Locate the cell with the specified text and output its (X, Y) center coordinate. 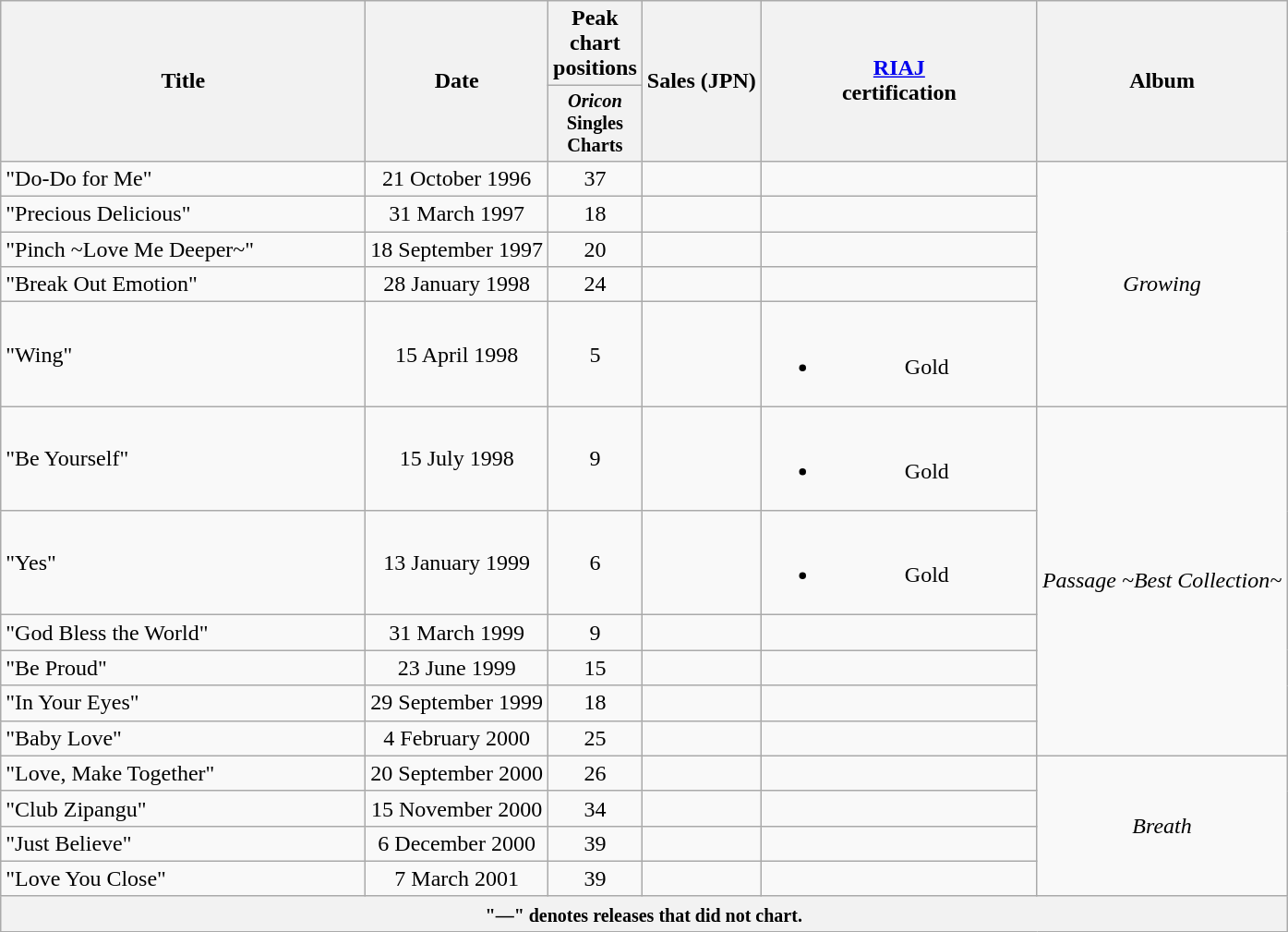
15 (596, 668)
"Be Yourself" (183, 458)
Album (1162, 81)
"Yes" (183, 563)
Peak chart positions (596, 43)
37 (596, 178)
"Be Proud" (183, 668)
Title (183, 81)
28 January 1998 (457, 284)
7 March 2001 (457, 878)
"Love You Close" (183, 878)
"Baby Love" (183, 738)
"Club Zipangu" (183, 808)
Breath (1162, 826)
Passage ~Best Collection~ (1162, 581)
4 February 2000 (457, 738)
15 November 2000 (457, 808)
31 March 1999 (457, 633)
5 (596, 355)
"Precious Delicious" (183, 214)
Oricon Singles Charts (596, 124)
34 (596, 808)
Date (457, 81)
20 September 2000 (457, 773)
"Just Believe" (183, 843)
"Wing" (183, 355)
26 (596, 773)
RIAJcertification (899, 81)
"God Bless the World" (183, 633)
31 March 1997 (457, 214)
24 (596, 284)
21 October 1996 (457, 178)
15 April 1998 (457, 355)
15 July 1998 (457, 458)
13 January 1999 (457, 563)
"Do-Do for Me" (183, 178)
18 September 1997 (457, 249)
20 (596, 249)
"—" denotes releases that did not chart. (644, 914)
Growing (1162, 283)
25 (596, 738)
23 June 1999 (457, 668)
"In Your Eyes" (183, 703)
"Pinch ~Love Me Deeper~" (183, 249)
"Break Out Emotion" (183, 284)
6 (596, 563)
6 December 2000 (457, 843)
Sales (JPN) (702, 81)
29 September 1999 (457, 703)
"Love, Make Together" (183, 773)
